Provide the [X, Y] coordinate of the cell's center where the given text is located.  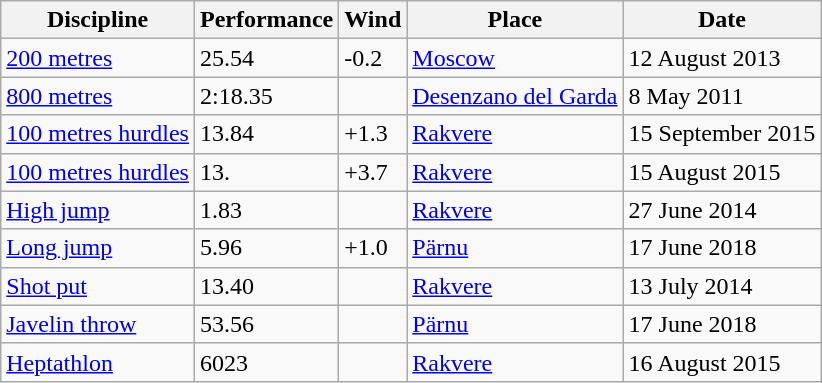
Shot put [98, 286]
12 August 2013 [722, 58]
2:18.35 [266, 96]
15 September 2015 [722, 134]
Moscow [515, 58]
Wind [373, 20]
Desenzano del Garda [515, 96]
25.54 [266, 58]
53.56 [266, 324]
High jump [98, 210]
8 May 2011 [722, 96]
13.84 [266, 134]
Discipline [98, 20]
13.40 [266, 286]
13. [266, 172]
+3.7 [373, 172]
Date [722, 20]
200 metres [98, 58]
16 August 2015 [722, 362]
Javelin throw [98, 324]
1.83 [266, 210]
5.96 [266, 248]
-0.2 [373, 58]
27 June 2014 [722, 210]
Place [515, 20]
+1.3 [373, 134]
800 metres [98, 96]
15 August 2015 [722, 172]
Heptathlon [98, 362]
Performance [266, 20]
13 July 2014 [722, 286]
+1.0 [373, 248]
Long jump [98, 248]
6023 [266, 362]
